For the text-containing cell, return its midpoint in [x, y] coordinate format. 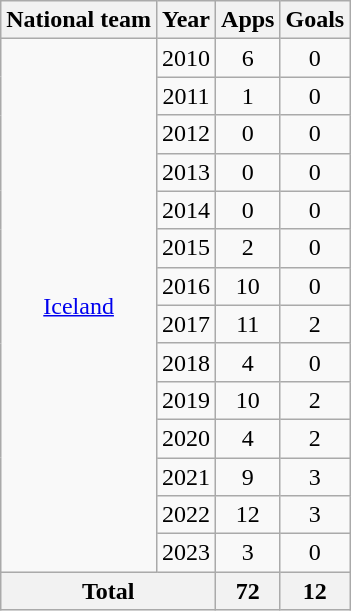
2016 [186, 286]
1 [248, 96]
9 [248, 477]
2015 [186, 248]
2017 [186, 324]
2012 [186, 134]
2021 [186, 477]
2023 [186, 553]
Year [186, 20]
National team [79, 20]
72 [248, 591]
2018 [186, 362]
2022 [186, 515]
2014 [186, 210]
2013 [186, 172]
2020 [186, 438]
2010 [186, 58]
2011 [186, 96]
2019 [186, 400]
Goals [315, 20]
Iceland [79, 306]
11 [248, 324]
Apps [248, 20]
Total [108, 591]
6 [248, 58]
